Capture the cell that displays the provided text and extract its (X, Y) central coordinate. 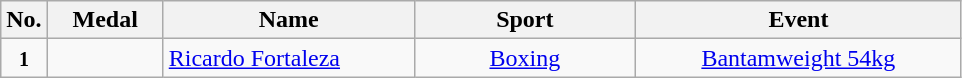
No. (24, 20)
Bantamweight 54kg (798, 58)
Sport (524, 20)
Medal (105, 20)
Event (798, 20)
Name (288, 20)
Ricardo Fortaleza (288, 58)
Boxing (524, 58)
1 (24, 58)
